Detect which cell encompasses the target text, then output its [X, Y] center coordinate. 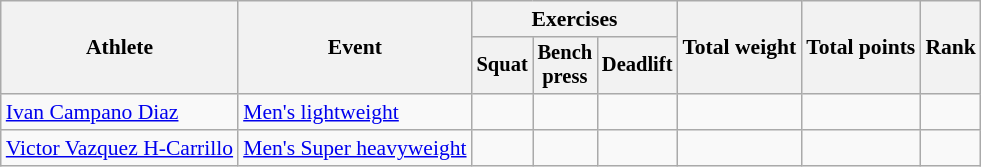
Men's Super heavyweight [354, 148]
Event [354, 48]
Benchpress [565, 66]
Total points [860, 48]
Total weight [739, 48]
Rank [950, 48]
Deadlift [637, 66]
Ivan Campano Diaz [120, 112]
Exercises [575, 19]
Men's lightweight [354, 112]
Squat [502, 66]
Victor Vazquez H-Carrillo [120, 148]
Athlete [120, 48]
